Return the (x, y) coordinate for the center point of the cell that contains the specified text.  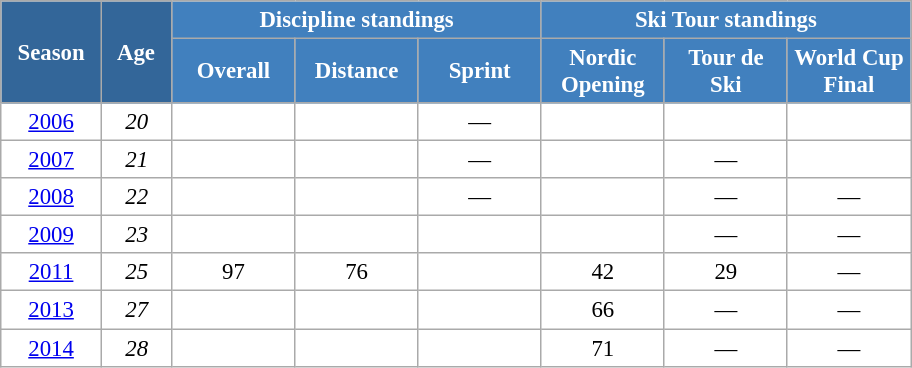
97 (234, 273)
Overall (234, 72)
20 (136, 122)
Ski Tour standings (726, 20)
Season (52, 52)
22 (136, 197)
2006 (52, 122)
Sprint (480, 72)
World CupFinal (848, 72)
2014 (52, 348)
2013 (52, 310)
66 (602, 310)
27 (136, 310)
71 (602, 348)
2009 (52, 235)
Distance (356, 72)
Discipline standings (356, 20)
Tour deSki (726, 72)
28 (136, 348)
NordicOpening (602, 72)
25 (136, 273)
29 (726, 273)
42 (602, 273)
23 (136, 235)
2011 (52, 273)
2008 (52, 197)
Age (136, 52)
76 (356, 273)
21 (136, 160)
2007 (52, 160)
